From the cell containing the given text, extract its center point as (x, y) coordinate. 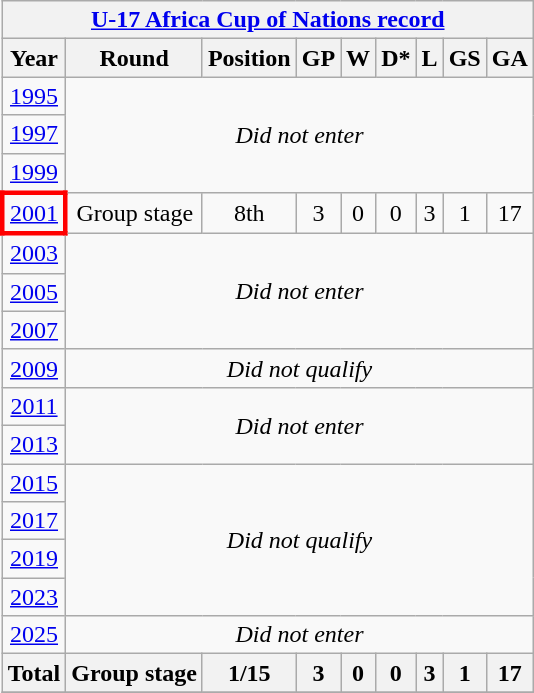
1999 (34, 173)
2013 (34, 444)
2007 (34, 330)
GP (318, 58)
8th (249, 214)
2003 (34, 254)
GS (464, 58)
L (430, 58)
Total (34, 673)
1/15 (249, 673)
2017 (34, 521)
1995 (34, 96)
D* (396, 58)
W (358, 58)
Position (249, 58)
2023 (34, 597)
2025 (34, 635)
2015 (34, 483)
1997 (34, 134)
2011 (34, 406)
GA (510, 58)
2001 (34, 214)
Round (134, 58)
2005 (34, 292)
U-17 Africa Cup of Nations record (268, 20)
Year (34, 58)
2019 (34, 559)
2009 (34, 368)
